Capture the cell that displays the provided text and extract its [X, Y] central coordinate. 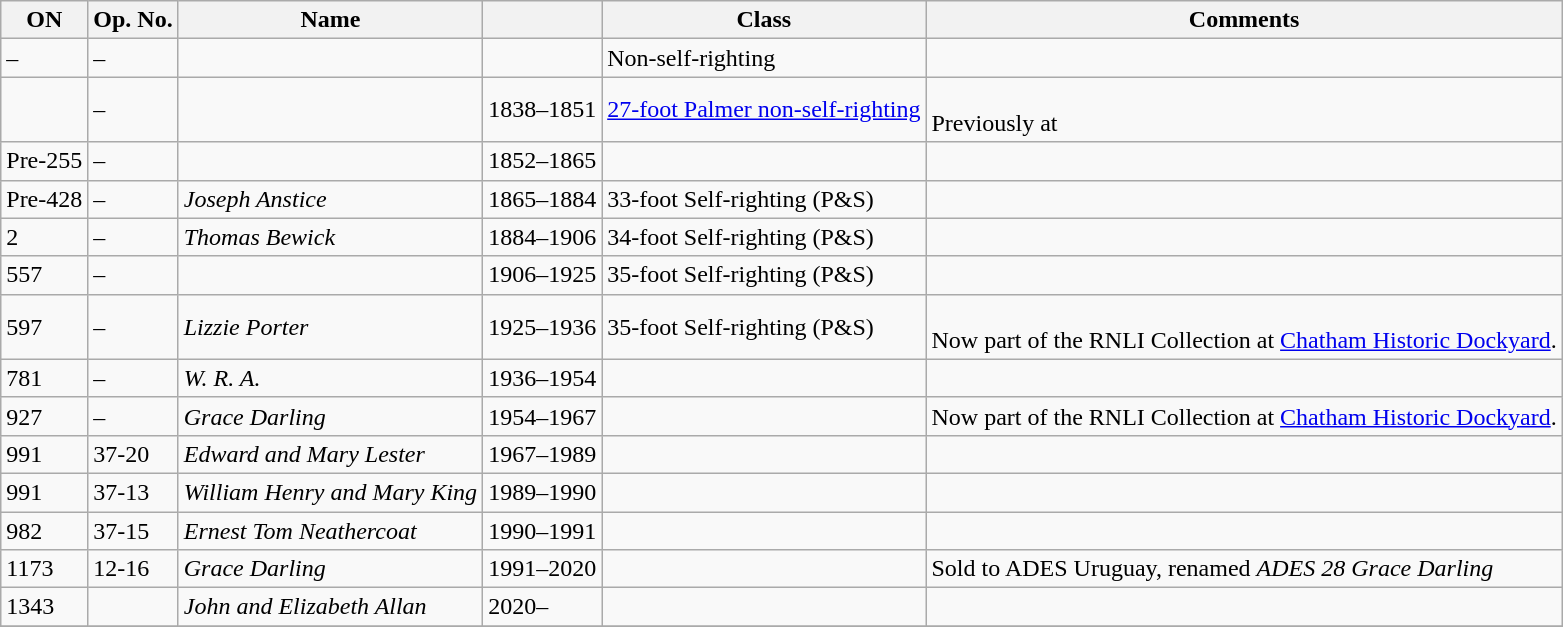
1990–1991 [542, 531]
1967–1989 [542, 454]
982 [44, 531]
1173 [44, 569]
27-foot Palmer non-self-righting [764, 110]
Class [764, 20]
Op. No. [133, 20]
1852–1865 [542, 161]
Thomas Bewick [330, 237]
Ernest Tom Neathercoat [330, 531]
1954–1967 [542, 416]
927 [44, 416]
597 [44, 326]
Lizzie Porter [330, 326]
1936–1954 [542, 378]
1865–1884 [542, 199]
2020– [542, 607]
1838–1851 [542, 110]
781 [44, 378]
Name [330, 20]
37-20 [133, 454]
1925–1936 [542, 326]
1343 [44, 607]
Pre-255 [44, 161]
37-13 [133, 492]
Pre-428 [44, 199]
34-foot Self-righting (P&S) [764, 237]
W. R. A. [330, 378]
John and Elizabeth Allan [330, 607]
33-foot Self-righting (P&S) [764, 199]
William Henry and Mary King [330, 492]
1991–2020 [542, 569]
2 [44, 237]
Sold to ADES Uruguay, renamed ADES 28 Grace Darling [1244, 569]
1989–1990 [542, 492]
1884–1906 [542, 237]
37-15 [133, 531]
1906–1925 [542, 275]
Joseph Anstice [330, 199]
Comments [1244, 20]
Non-self-righting [764, 58]
557 [44, 275]
Previously at [1244, 110]
ON [44, 20]
12-16 [133, 569]
Edward and Mary Lester [330, 454]
